Extract the (X, Y) coordinate from the center of the cell holding the provided text.  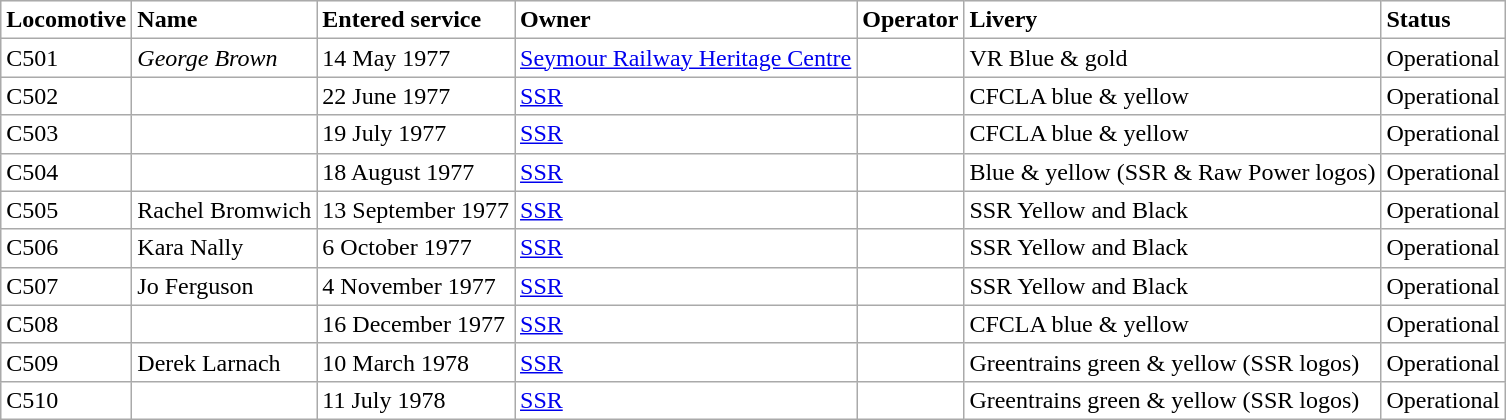
22 June 1977 (416, 96)
Rachel Bromwich (224, 210)
C505 (66, 210)
VR Blue & gold (1172, 58)
16 December 1977 (416, 324)
C507 (66, 286)
C508 (66, 324)
Locomotive (66, 20)
Entered service (416, 20)
10 March 1978 (416, 362)
6 October 1977 (416, 248)
Kara Nally (224, 248)
C509 (66, 362)
C503 (66, 134)
19 July 1977 (416, 134)
Jo Ferguson (224, 286)
4 November 1977 (416, 286)
Name (224, 20)
C502 (66, 96)
Operator (910, 20)
14 May 1977 (416, 58)
Seymour Railway Heritage Centre (685, 58)
George Brown (224, 58)
11 July 1978 (416, 400)
13 September 1977 (416, 210)
C501 (66, 58)
Owner (685, 20)
C510 (66, 400)
C506 (66, 248)
Status (1443, 20)
Derek Larnach (224, 362)
C504 (66, 172)
Livery (1172, 20)
Blue & yellow (SSR & Raw Power logos) (1172, 172)
18 August 1977 (416, 172)
